Locate the cell with the specified text and output its (X, Y) center coordinate. 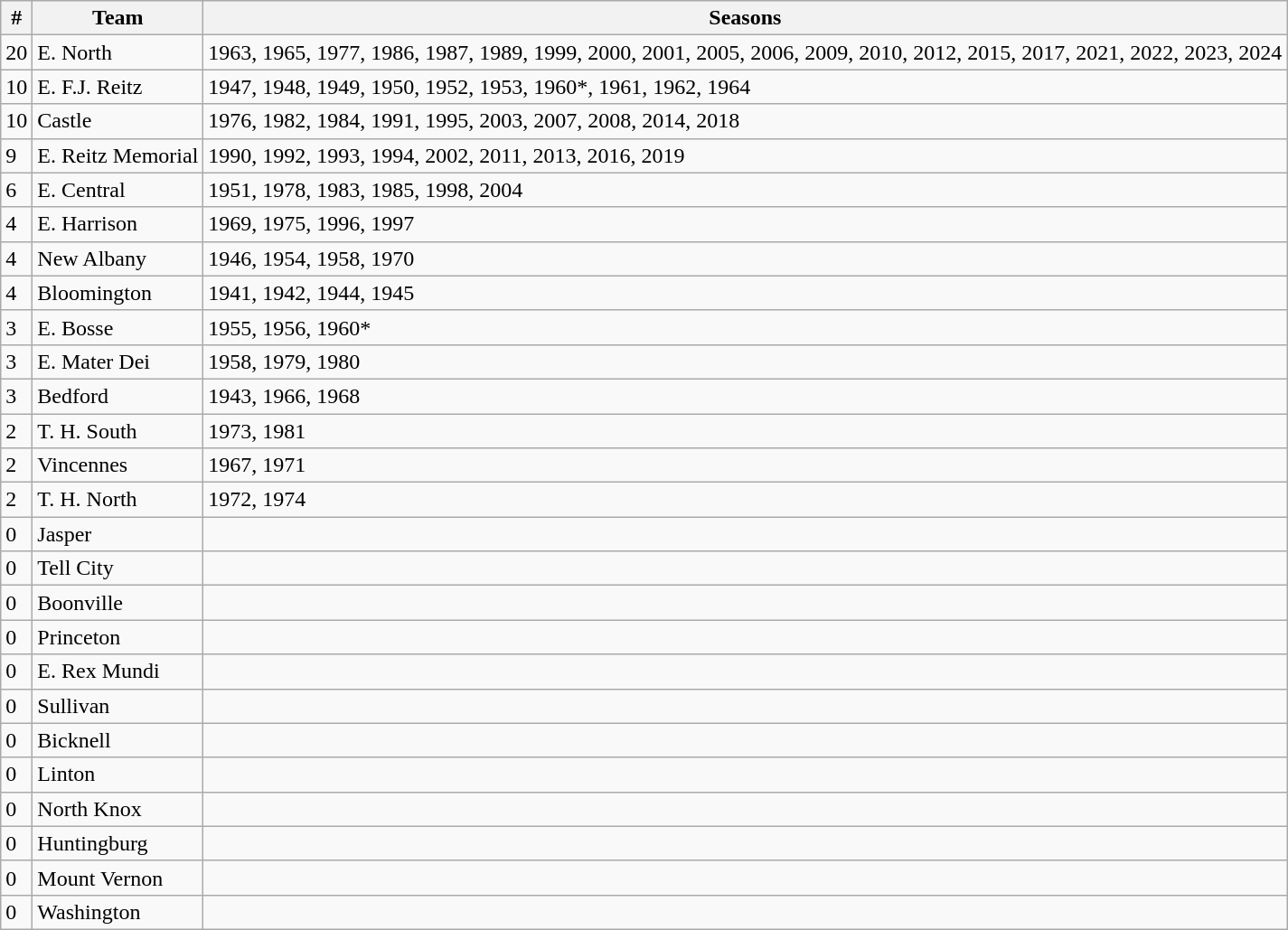
Bloomington (118, 293)
North Knox (118, 809)
1941, 1942, 1944, 1945 (745, 293)
T. H. South (118, 431)
Castle (118, 121)
20 (16, 52)
Mount Vernon (118, 878)
E. Harrison (118, 224)
Team (118, 18)
E. Reitz Memorial (118, 155)
E. Bosse (118, 327)
1973, 1981 (745, 431)
1990, 1992, 1993, 1994, 2002, 2011, 2013, 2016, 2019 (745, 155)
1976, 1982, 1984, 1991, 1995, 2003, 2007, 2008, 2014, 2018 (745, 121)
E. Central (118, 190)
9 (16, 155)
1951, 1978, 1983, 1985, 1998, 2004 (745, 190)
Vincennes (118, 465)
Bedford (118, 396)
Huntingburg (118, 843)
1972, 1974 (745, 500)
Jasper (118, 534)
Bicknell (118, 740)
E. Mater Dei (118, 362)
6 (16, 190)
E. Rex Mundi (118, 672)
1947, 1948, 1949, 1950, 1952, 1953, 1960*, 1961, 1962, 1964 (745, 87)
T. H. North (118, 500)
Boonville (118, 603)
Linton (118, 775)
1969, 1975, 1996, 1997 (745, 224)
E. F.J. Reitz (118, 87)
1955, 1956, 1960* (745, 327)
Tell City (118, 568)
1963, 1965, 1977, 1986, 1987, 1989, 1999, 2000, 2001, 2005, 2006, 2009, 2010, 2012, 2015, 2017, 2021, 2022, 2023, 2024 (745, 52)
Washington (118, 912)
Sullivan (118, 706)
# (16, 18)
1946, 1954, 1958, 1970 (745, 258)
Princeton (118, 637)
1943, 1966, 1968 (745, 396)
New Albany (118, 258)
E. North (118, 52)
1958, 1979, 1980 (745, 362)
Seasons (745, 18)
1967, 1971 (745, 465)
